For the text-containing cell, return its midpoint in [X, Y] coordinate format. 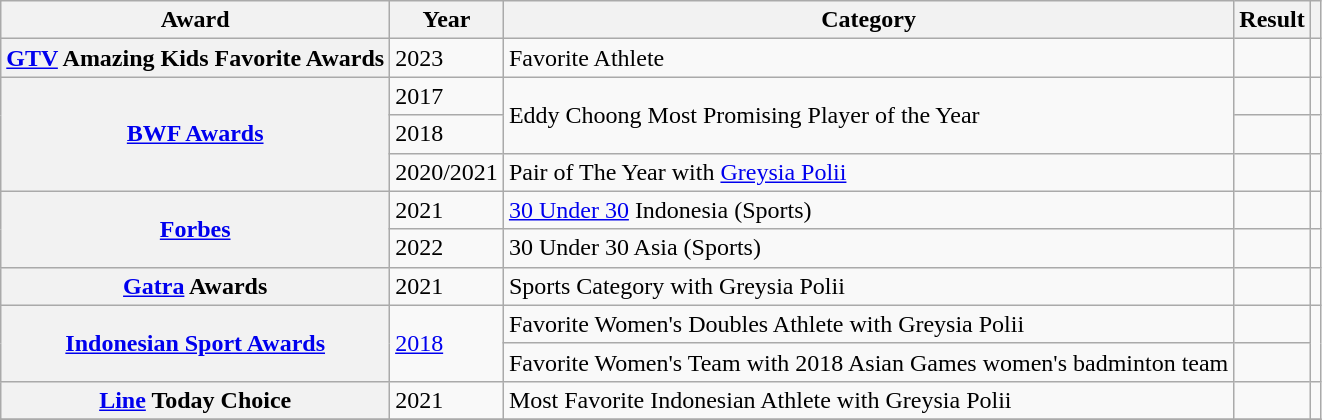
Favorite Women's Team with 2018 Asian Games women's badminton team [868, 362]
Award [196, 20]
Pair of The Year with Greysia Polii [868, 172]
2017 [447, 96]
2023 [447, 58]
GTV Amazing Kids Favorite Awards [196, 58]
2022 [447, 248]
Result [1272, 20]
Forbes [196, 229]
Line Today Choice [196, 400]
30 Under 30 Asia (Sports) [868, 248]
2020/2021 [447, 172]
BWF Awards [196, 134]
Category [868, 20]
Favorite Athlete [868, 58]
Year [447, 20]
Eddy Choong Most Promising Player of the Year [868, 115]
Most Favorite Indonesian Athlete with Greysia Polii [868, 400]
Gatra Awards [196, 286]
Favorite Women's Doubles Athlete with Greysia Polii [868, 324]
Sports Category with Greysia Polii [868, 286]
30 Under 30 Indonesia (Sports) [868, 210]
Indonesian Sport Awards [196, 343]
